Extract the (x, y) coordinate from the center of the cell holding the provided text.  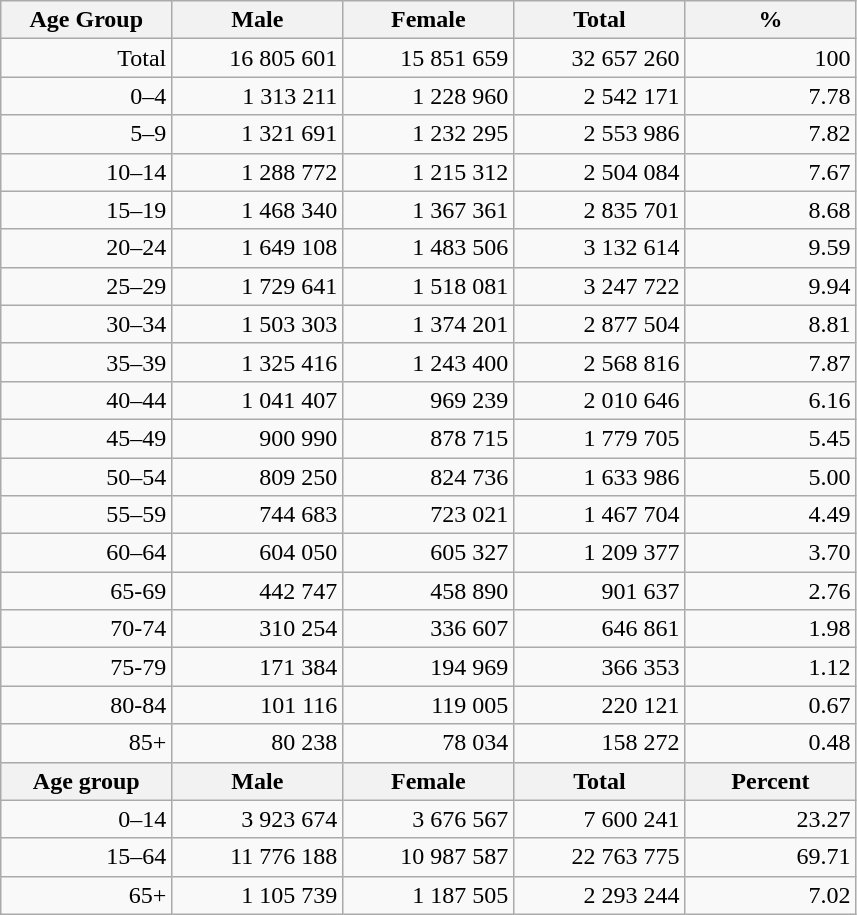
40–44 (86, 400)
878 715 (428, 438)
1 729 641 (258, 286)
1 041 407 (258, 400)
604 050 (258, 553)
100 (770, 58)
60–64 (86, 553)
0–14 (86, 819)
2 293 244 (600, 895)
50–54 (86, 477)
7.78 (770, 96)
9.59 (770, 248)
% (770, 20)
194 969 (428, 667)
1 105 739 (258, 895)
220 121 (600, 705)
2 568 816 (600, 362)
1 313 211 (258, 96)
366 353 (600, 667)
80 238 (258, 743)
5–9 (86, 134)
45–49 (86, 438)
2.76 (770, 591)
Percent (770, 781)
0.48 (770, 743)
1 209 377 (600, 553)
0.67 (770, 705)
1 325 416 (258, 362)
3.70 (770, 553)
70-74 (86, 629)
7.02 (770, 895)
2 010 646 (600, 400)
5.00 (770, 477)
10 987 587 (428, 857)
65+ (86, 895)
3 923 674 (258, 819)
158 272 (600, 743)
1 288 772 (258, 172)
85+ (86, 743)
0–4 (86, 96)
1 228 960 (428, 96)
1 243 400 (428, 362)
1.12 (770, 667)
310 254 (258, 629)
25–29 (86, 286)
824 736 (428, 477)
5.45 (770, 438)
1 187 505 (428, 895)
15–19 (86, 210)
336 607 (428, 629)
3 247 722 (600, 286)
8.81 (770, 324)
7.82 (770, 134)
15–64 (86, 857)
1 232 295 (428, 134)
11 776 188 (258, 857)
6.16 (770, 400)
1 321 691 (258, 134)
75-79 (86, 667)
9.94 (770, 286)
1 374 201 (428, 324)
30–34 (86, 324)
119 005 (428, 705)
69.71 (770, 857)
442 747 (258, 591)
2 553 986 (600, 134)
55–59 (86, 515)
20–24 (86, 248)
101 116 (258, 705)
809 250 (258, 477)
1 483 506 (428, 248)
10–14 (86, 172)
2 542 171 (600, 96)
2 504 084 (600, 172)
7.67 (770, 172)
22 763 775 (600, 857)
1 503 303 (258, 324)
78 034 (428, 743)
65-69 (86, 591)
4.49 (770, 515)
Age group (86, 781)
16 805 601 (258, 58)
1 468 340 (258, 210)
3 676 567 (428, 819)
1 467 704 (600, 515)
8.68 (770, 210)
Age Group (86, 20)
646 861 (600, 629)
15 851 659 (428, 58)
1.98 (770, 629)
32 657 260 (600, 58)
1 367 361 (428, 210)
900 990 (258, 438)
1 649 108 (258, 248)
3 132 614 (600, 248)
605 327 (428, 553)
901 637 (600, 591)
1 633 986 (600, 477)
35–39 (86, 362)
723 021 (428, 515)
7.87 (770, 362)
2 877 504 (600, 324)
1 518 081 (428, 286)
80-84 (86, 705)
1 779 705 (600, 438)
23.27 (770, 819)
171 384 (258, 667)
7 600 241 (600, 819)
744 683 (258, 515)
969 239 (428, 400)
2 835 701 (600, 210)
458 890 (428, 591)
1 215 312 (428, 172)
